Extract the [X, Y] coordinate from the center of the cell holding the provided text.  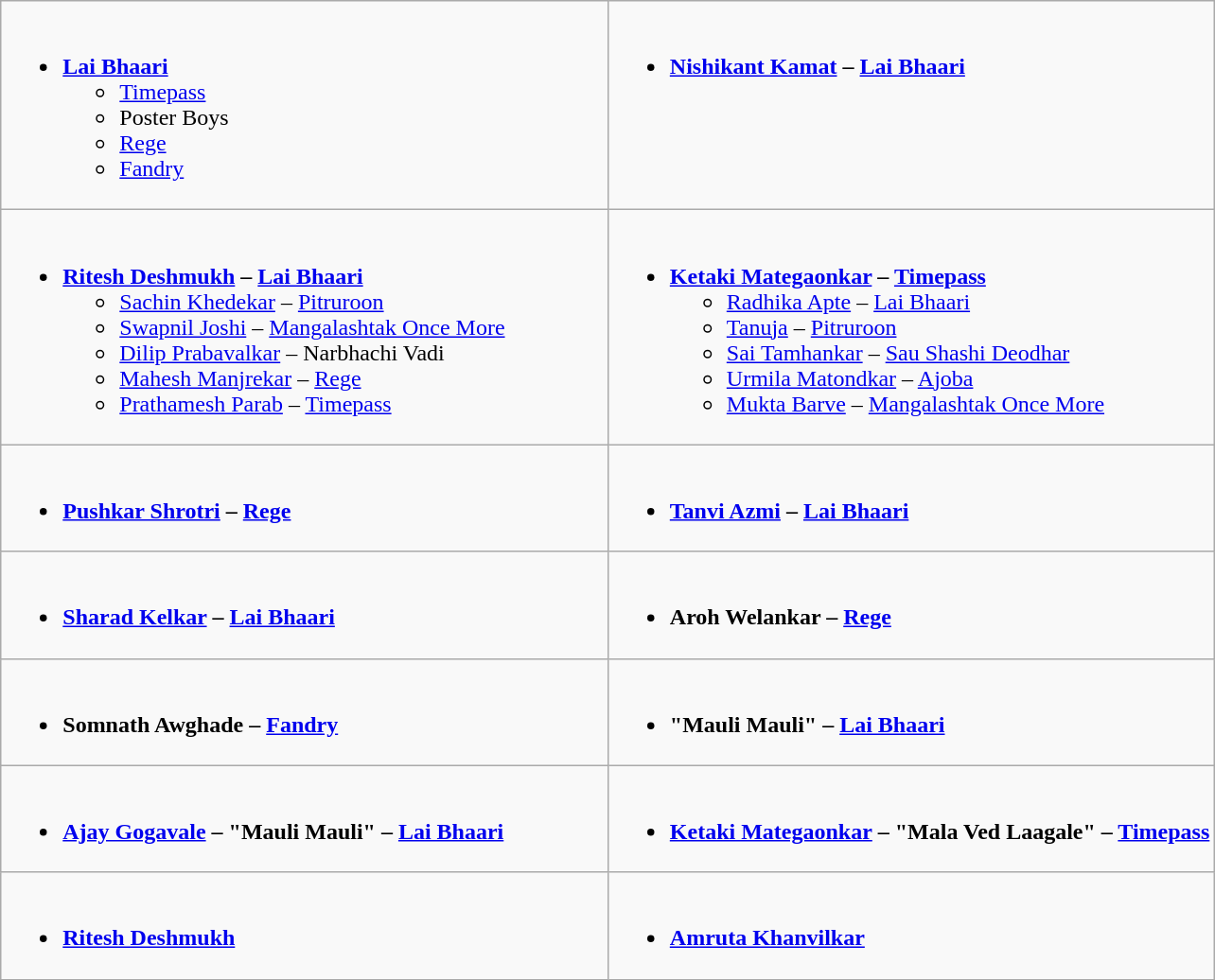
Ketaki Mategaonkar – "Mala Ved Laagale" – Timepass [911, 819]
Aroh Welankar – Rege [911, 605]
Pushkar Shrotri – Rege [305, 498]
Somnath Awghade – Fandry [305, 711]
Lai BhaariTimepassPoster BoysRegeFandry [305, 106]
Sharad Kelkar – Lai Bhaari [305, 605]
Tanvi Azmi – Lai Bhaari [911, 498]
Nishikant Kamat – Lai Bhaari [911, 106]
Ritesh Deshmukh [305, 925]
"Mauli Mauli" – Lai Bhaari [911, 711]
Amruta Khanvilkar [911, 925]
Ajay Gogavale – "Mauli Mauli" – Lai Bhaari [305, 819]
